Provide the (x, y) coordinate of the cell's center where the given text is located.  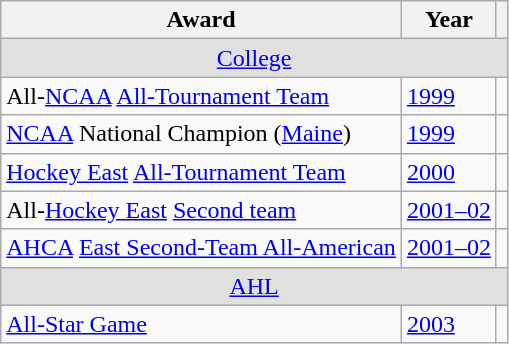
2003 (448, 324)
Award (202, 20)
Hockey East All-Tournament Team (202, 172)
AHCA East Second-Team All-American (202, 248)
All-Star Game (202, 324)
College (254, 58)
NCAA National Champion (Maine) (202, 134)
AHL (254, 286)
All-Hockey East Second team (202, 210)
All-NCAA All-Tournament Team (202, 96)
Year (448, 20)
2000 (448, 172)
